Locate the cell with the specified text and output its [x, y] center coordinate. 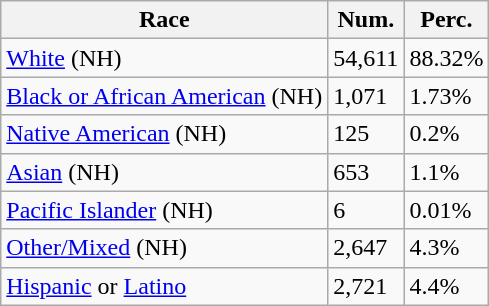
6 [366, 210]
Pacific Islander (NH) [164, 210]
4.4% [446, 286]
Num. [366, 20]
2,721 [366, 286]
653 [366, 172]
White (NH) [164, 58]
Race [164, 20]
Asian (NH) [164, 172]
1,071 [366, 96]
54,611 [366, 58]
1.1% [446, 172]
125 [366, 134]
0.2% [446, 134]
4.3% [446, 248]
2,647 [366, 248]
Other/Mixed (NH) [164, 248]
1.73% [446, 96]
Hispanic or Latino [164, 286]
Native American (NH) [164, 134]
88.32% [446, 58]
Black or African American (NH) [164, 96]
0.01% [446, 210]
Perc. [446, 20]
